Capture the cell that displays the provided text and extract its (x, y) central coordinate. 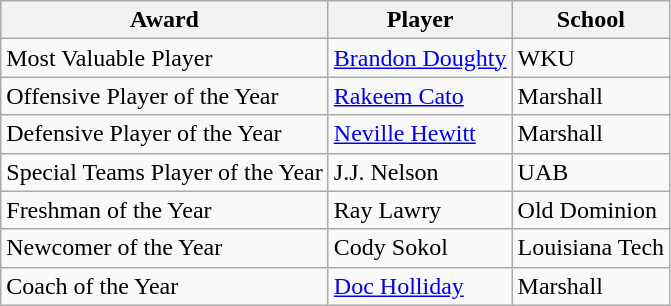
Brandon Doughty (420, 58)
Ray Lawry (420, 210)
UAB (591, 172)
Doc Holliday (420, 286)
Neville Hewitt (420, 134)
J.J. Nelson (420, 172)
Defensive Player of the Year (165, 134)
Award (165, 20)
Rakeem Cato (420, 96)
Most Valuable Player (165, 58)
Newcomer of the Year (165, 248)
Cody Sokol (420, 248)
Coach of the Year (165, 286)
WKU (591, 58)
School (591, 20)
Player (420, 20)
Old Dominion (591, 210)
Freshman of the Year (165, 210)
Special Teams Player of the Year (165, 172)
Louisiana Tech (591, 248)
Offensive Player of the Year (165, 96)
